Extract the (x, y) coordinate from the center of the cell holding the provided text.  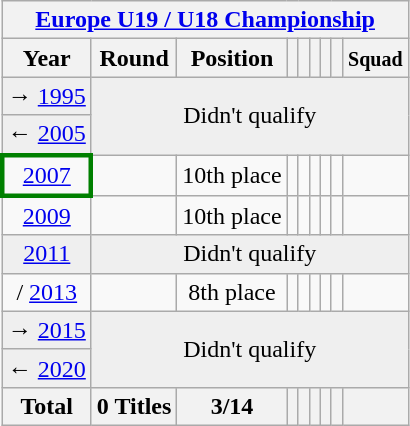
0 Titles (134, 406)
Squad (376, 58)
→ 2015 (46, 330)
Round (134, 58)
Total (46, 406)
← 2005 (46, 135)
3/14 (232, 406)
2009 (46, 216)
Year (46, 58)
Position (232, 58)
← 2020 (46, 368)
→ 1995 (46, 96)
2011 (46, 254)
8th place (232, 292)
/ 2013 (46, 292)
Europe U19 / U18 Championship (205, 20)
2007 (46, 174)
